Return the (X, Y) coordinate for the center point of the cell that contains the specified text.  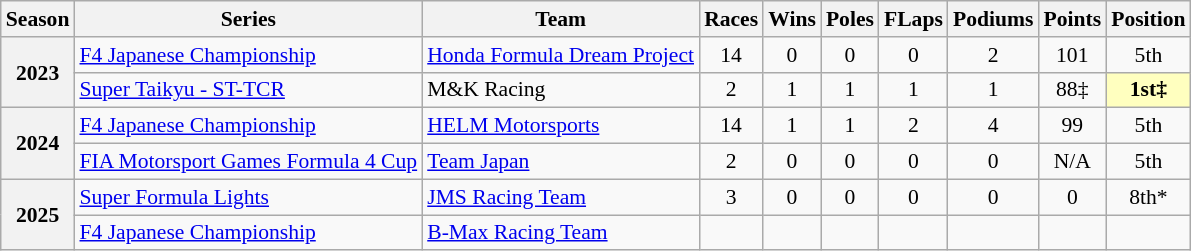
Season (38, 19)
Honda Formula Dream Project (560, 55)
2024 (38, 144)
Poles (850, 19)
Races (731, 19)
FLaps (914, 19)
M&K Racing (560, 90)
Wins (792, 19)
Podiums (994, 19)
4 (994, 126)
88‡ (1072, 90)
N/A (1072, 162)
JMS Racing Team (560, 197)
2025 (38, 214)
3 (731, 197)
Super Formula Lights (248, 197)
99 (1072, 126)
1st‡ (1148, 90)
B-Max Racing Team (560, 233)
101 (1072, 55)
Team (560, 19)
FIA Motorsport Games Formula 4 Cup (248, 162)
2023 (38, 72)
Super Taikyu - ST-TCR (248, 90)
Position (1148, 19)
8th* (1148, 197)
Points (1072, 19)
Series (248, 19)
Team Japan (560, 162)
HELM Motorsports (560, 126)
